Capture the cell that displays the provided text and extract its (X, Y) central coordinate. 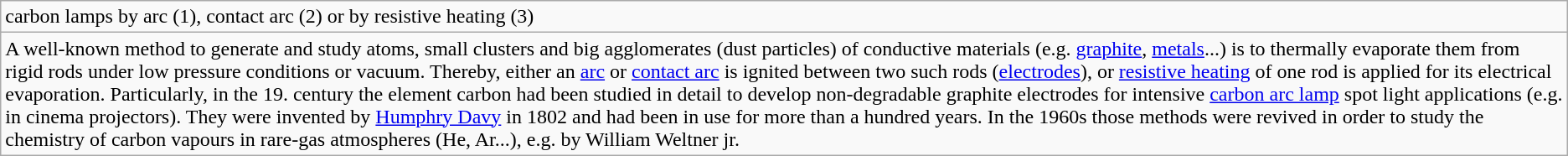
carbon lamps by arc (1), contact arc (2) or by resistive heating (3) (784, 17)
